Find where the given text appears and provide that cell's center as (x, y) coordinate. 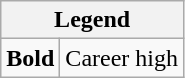
Bold (30, 58)
Career high (122, 58)
Legend (92, 20)
